Determine the [X, Y] coordinate at the center of the cell enclosing the given text.  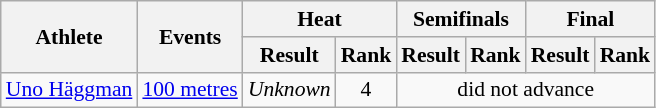
Uno Häggman [70, 90]
Heat [320, 19]
Events [190, 36]
did not advance [526, 90]
Unknown [290, 90]
Final [590, 19]
4 [366, 90]
Athlete [70, 36]
Semifinals [460, 19]
100 metres [190, 90]
